Search for the cell housing the specified text and yield its [X, Y] center coordinate. 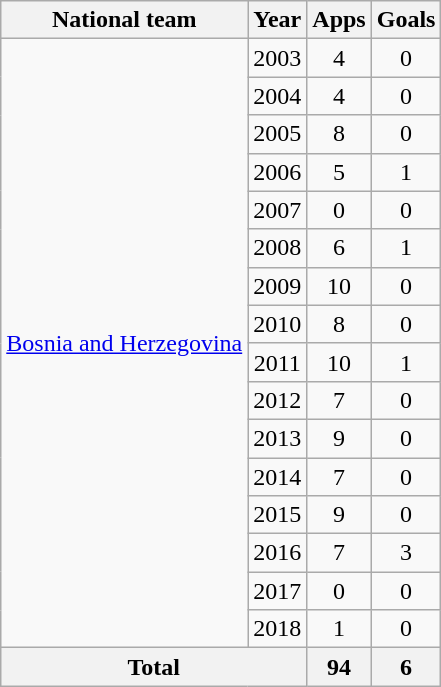
5 [339, 172]
2017 [278, 591]
2008 [278, 248]
2012 [278, 400]
2009 [278, 286]
2016 [278, 553]
2010 [278, 324]
National team [124, 20]
2014 [278, 477]
3 [406, 553]
Total [154, 667]
2004 [278, 96]
2011 [278, 362]
Bosnia and Herzegovina [124, 344]
2005 [278, 134]
2015 [278, 515]
2007 [278, 210]
Apps [339, 20]
2003 [278, 58]
2018 [278, 629]
2006 [278, 172]
Goals [406, 20]
94 [339, 667]
2013 [278, 438]
Year [278, 20]
